Find where the given text appears and provide that cell's center as (X, Y) coordinate. 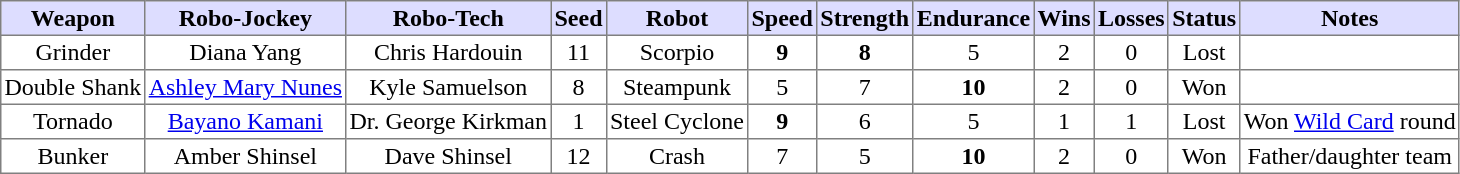
Robo-Tech (448, 18)
Robo-Jockey (246, 18)
Won Wild Card round (1350, 121)
Wins (1064, 18)
Losses (1131, 18)
Father/daughter team (1350, 156)
Scorpio (676, 52)
Notes (1350, 18)
Bayano Kamani (246, 121)
Crash (676, 156)
Kyle Samuelson (448, 87)
Double Shank (73, 87)
Dave Shinsel (448, 156)
Seed (579, 18)
Endurance (974, 18)
Steel Cyclone (676, 121)
Chris Hardouin (448, 52)
Tornado (73, 121)
Weapon (73, 18)
Status (1204, 18)
12 (579, 156)
Robot (676, 18)
6 (865, 121)
11 (579, 52)
Dr. George Kirkman (448, 121)
Steampunk (676, 87)
Diana Yang (246, 52)
Ashley Mary Nunes (246, 87)
Amber Shinsel (246, 156)
Strength (865, 18)
Speed (782, 18)
Bunker (73, 156)
Grinder (73, 52)
